Determine the (X, Y) coordinate at the center of the cell enclosing the given text.  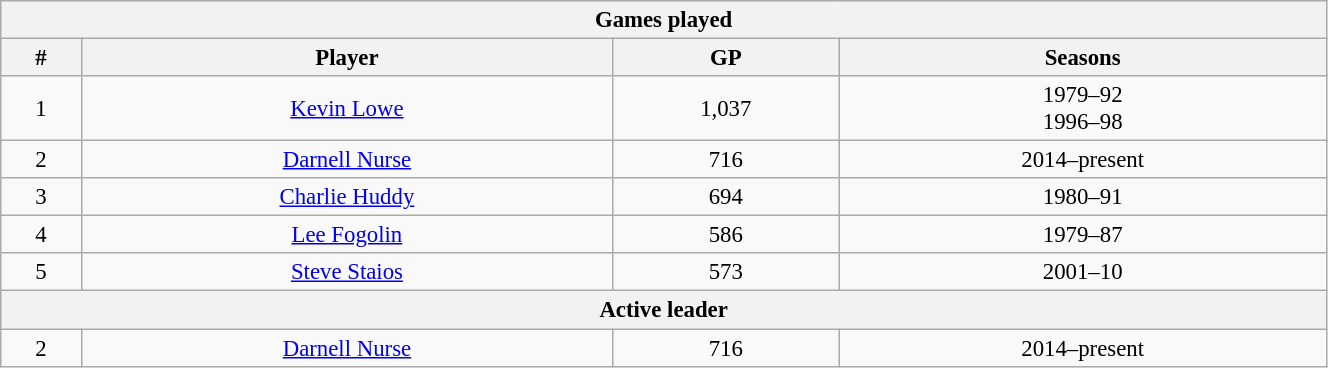
5 (41, 273)
Steve Staios (347, 273)
GP (726, 58)
Lee Fogolin (347, 235)
Charlie Huddy (347, 197)
3 (41, 197)
586 (726, 235)
Player (347, 58)
2001–10 (1083, 273)
1980–91 (1083, 197)
Seasons (1083, 58)
1979–87 (1083, 235)
1,037 (726, 108)
1979–921996–98 (1083, 108)
Active leader (664, 310)
Kevin Lowe (347, 108)
4 (41, 235)
694 (726, 197)
573 (726, 273)
Games played (664, 20)
# (41, 58)
1 (41, 108)
